Output the (x, y) coordinate of the center of the cell containing the given text.  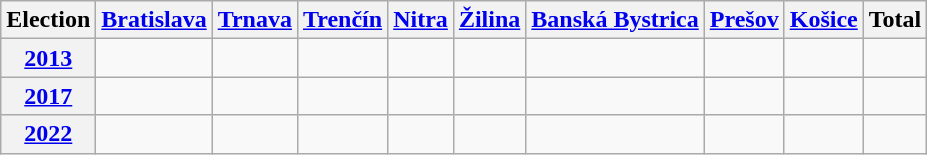
Žilina (489, 20)
Trnava (254, 20)
Total (895, 20)
Trenčín (342, 20)
Banská Bystrica (615, 20)
Nitra (421, 20)
2017 (48, 96)
2013 (48, 58)
Election (48, 20)
Bratislava (154, 20)
Košice (824, 20)
Prešov (744, 20)
2022 (48, 134)
